From the cell containing the given text, extract its center point as [X, Y] coordinate. 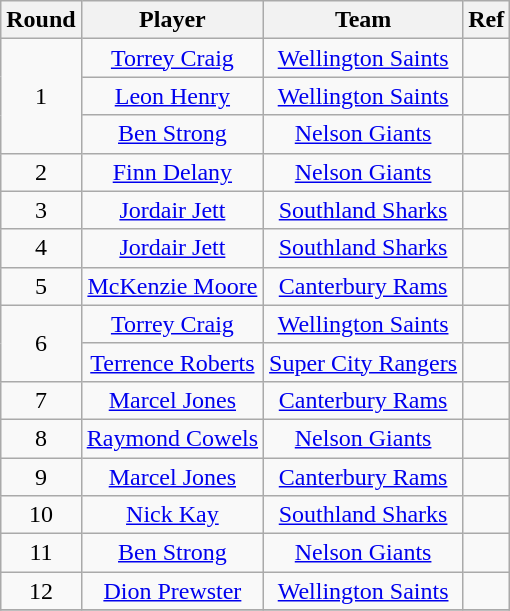
Ref [486, 20]
Terrence Roberts [172, 362]
4 [41, 248]
McKenzie Moore [172, 286]
12 [41, 591]
Team [364, 20]
Raymond Cowels [172, 438]
Round [41, 20]
9 [41, 477]
3 [41, 210]
Finn Delany [172, 172]
6 [41, 343]
1 [41, 96]
Leon Henry [172, 96]
Nick Kay [172, 515]
Super City Rangers [364, 362]
Dion Prewster [172, 591]
8 [41, 438]
10 [41, 515]
7 [41, 400]
11 [41, 553]
2 [41, 172]
5 [41, 286]
Player [172, 20]
